Detect which cell encompasses the target text, then output its [x, y] center coordinate. 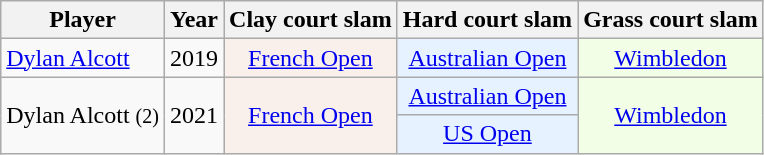
Player [83, 20]
US Open [487, 134]
Hard court slam [487, 20]
Year [194, 20]
Clay court slam [311, 20]
2019 [194, 58]
Dylan Alcott (2) [83, 115]
Grass court slam [671, 20]
2021 [194, 115]
Dylan Alcott [83, 58]
